Output the (x, y) coordinate of the center of the cell containing the given text.  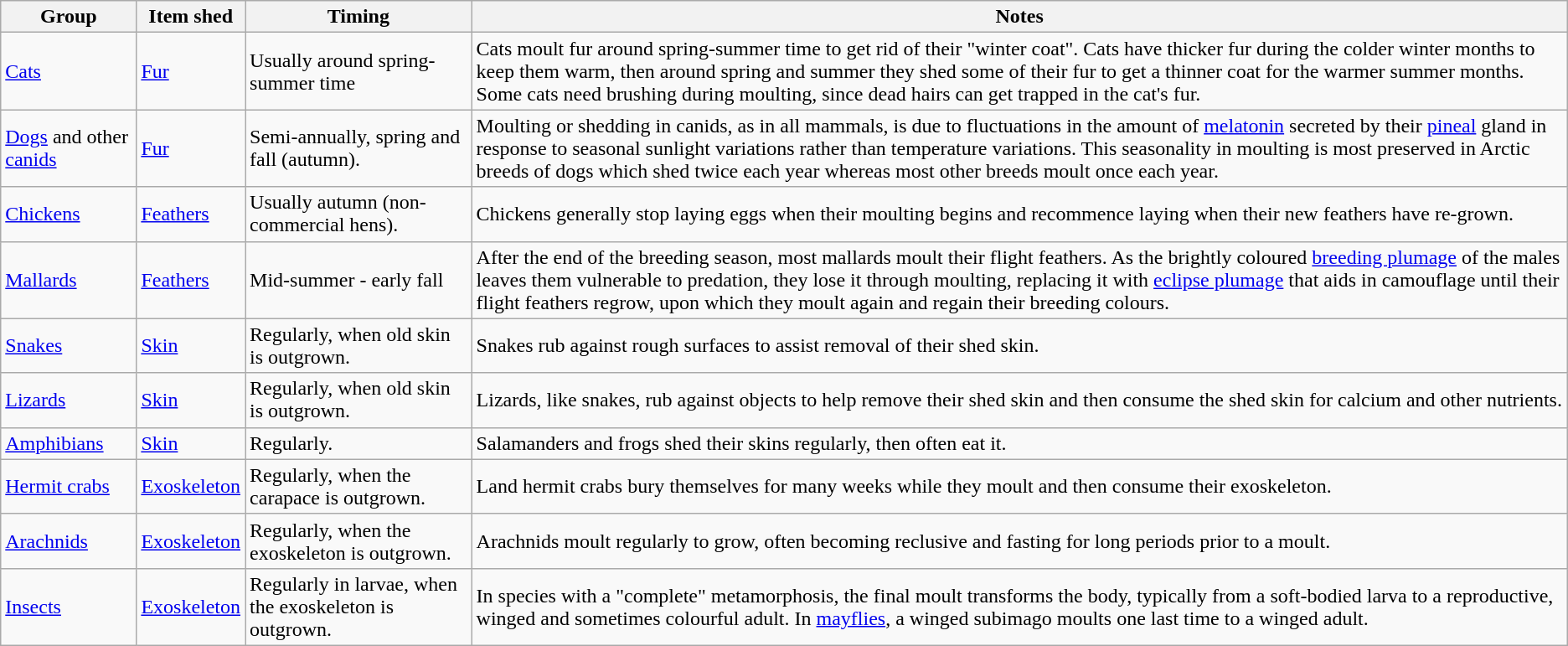
Notes (1019, 17)
Mallards (69, 280)
Dogs and other canids (69, 148)
Lizards (69, 401)
Mid-summer - early fall (358, 280)
Arachnids (69, 541)
Regularly. (358, 443)
Usually around spring-summer time (358, 71)
Regularly, when the exoskeleton is outgrown. (358, 541)
Regularly in larvae, when the exoskeleton is outgrown. (358, 607)
Regularly, when the carapace is outgrown. (358, 486)
Snakes (69, 345)
Snakes rub against rough surfaces to assist removal of their shed skin. (1019, 345)
Item shed (191, 17)
Arachnids moult regularly to grow, often becoming reclusive and fasting for long periods prior to a moult. (1019, 541)
Semi-annually, spring and fall (autumn). (358, 148)
Chickens (69, 214)
Cats (69, 71)
Group (69, 17)
Chickens generally stop laying eggs when their moulting begins and recommence laying when their new feathers have re-grown. (1019, 214)
Lizards, like snakes, rub against objects to help remove their shed skin and then consume the shed skin for calcium and other nutrients. (1019, 401)
Amphibians (69, 443)
Hermit crabs (69, 486)
Salamanders and frogs shed their skins regularly, then often eat it. (1019, 443)
Usually autumn (non-commercial hens). (358, 214)
Land hermit crabs bury themselves for many weeks while they moult and then consume their exoskeleton. (1019, 486)
Insects (69, 607)
Timing (358, 17)
